Search for the cell housing the specified text and yield its [x, y] center coordinate. 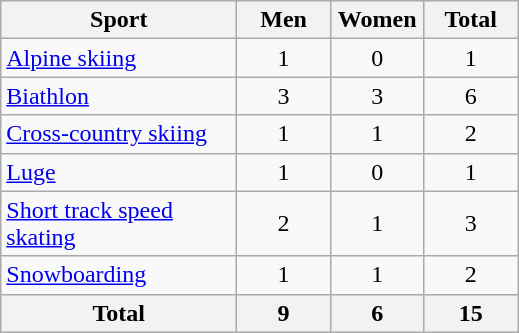
Sport [119, 20]
Women [377, 20]
Biathlon [119, 96]
Luge [119, 172]
Snowboarding [119, 275]
Cross-country skiing [119, 134]
Alpine skiing [119, 58]
9 [284, 313]
Short track speed skating [119, 224]
15 [471, 313]
Men [284, 20]
